Locate the cell with the specified text and output its (X, Y) center coordinate. 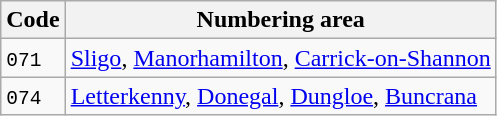
Letterkenny, Donegal, Dungloe, Buncrana (280, 96)
071 (33, 58)
Code (33, 20)
074 (33, 96)
Sligo, Manorhamilton, Carrick-on-Shannon (280, 58)
Numbering area (280, 20)
